Locate the cell with the specified text and output its (X, Y) center coordinate. 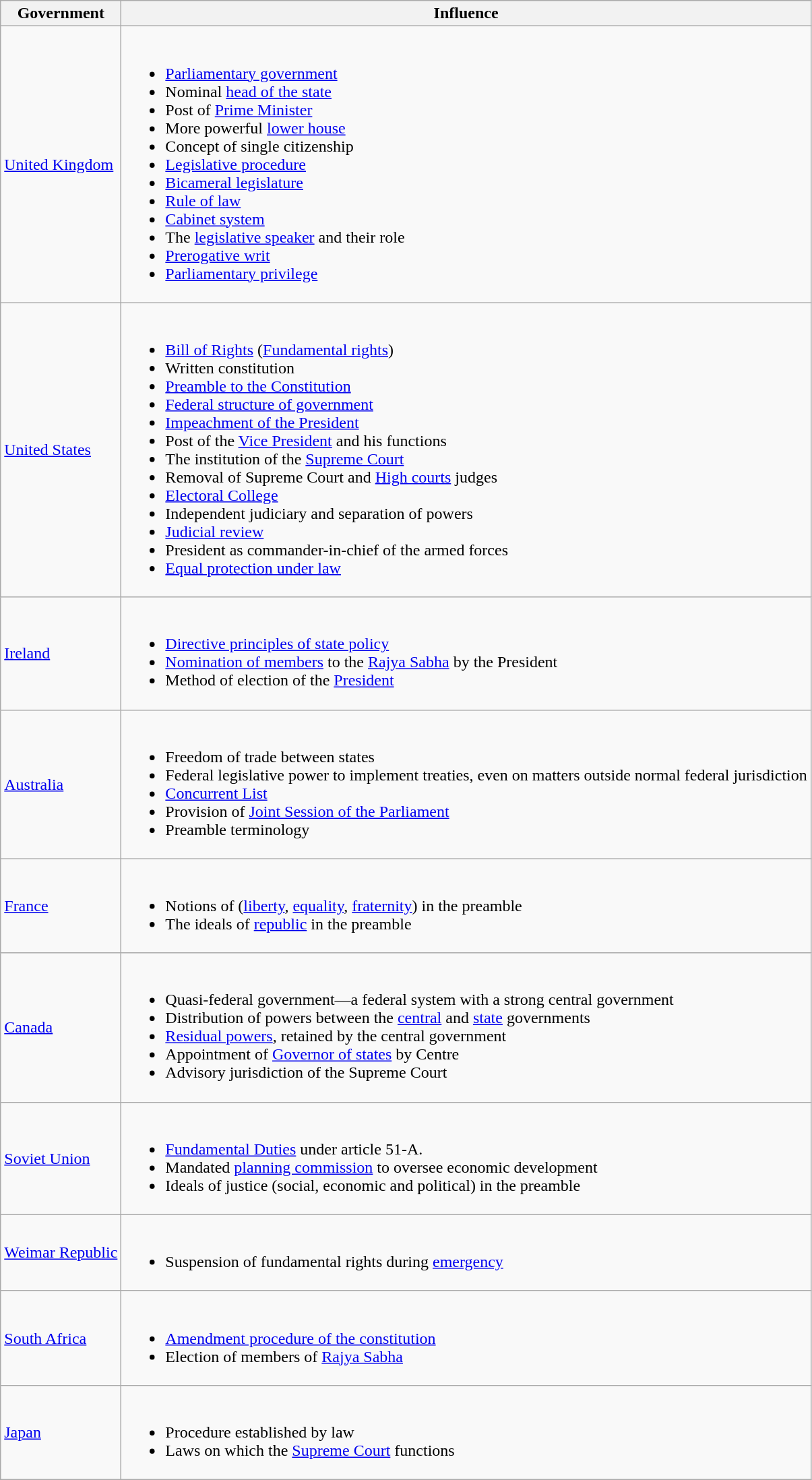
Australia (61, 784)
United States (61, 450)
Amendment procedure of the constitutionElection of members of Rajya Sabha (466, 1338)
Weimar Republic (61, 1252)
Canada (61, 1027)
Japan (61, 1432)
South Africa (61, 1338)
Procedure established by lawLaws on which the Supreme Court functions (466, 1432)
Government (61, 13)
United Kingdom (61, 164)
Directive principles of state policyNomination of members to the Rajya Sabha by the PresidentMethod of election of the President (466, 654)
Notions of (liberty, equality, fraternity) in the preambleThe ideals of republic in the preamble (466, 906)
France (61, 906)
Influence (466, 13)
Suspension of fundamental rights during emergency (466, 1252)
Ireland (61, 654)
Soviet Union (61, 1158)
